Return [x, y] of the center of cell containing provided text 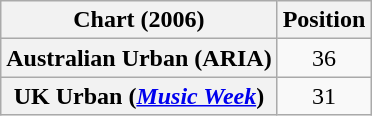
Position [324, 20]
Chart (2006) [139, 20]
36 [324, 58]
Australian Urban (ARIA) [139, 58]
UK Urban (Music Week) [139, 96]
31 [324, 96]
